Identify which cell holds the provided text, then report its (X, Y) central coordinate. 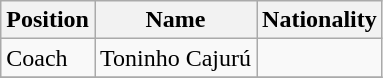
Position (48, 20)
Name (175, 20)
Coach (48, 58)
Toninho Cajurú (175, 58)
Nationality (320, 20)
